Determine the [x, y] coordinate at the center of the cell enclosing the given text.  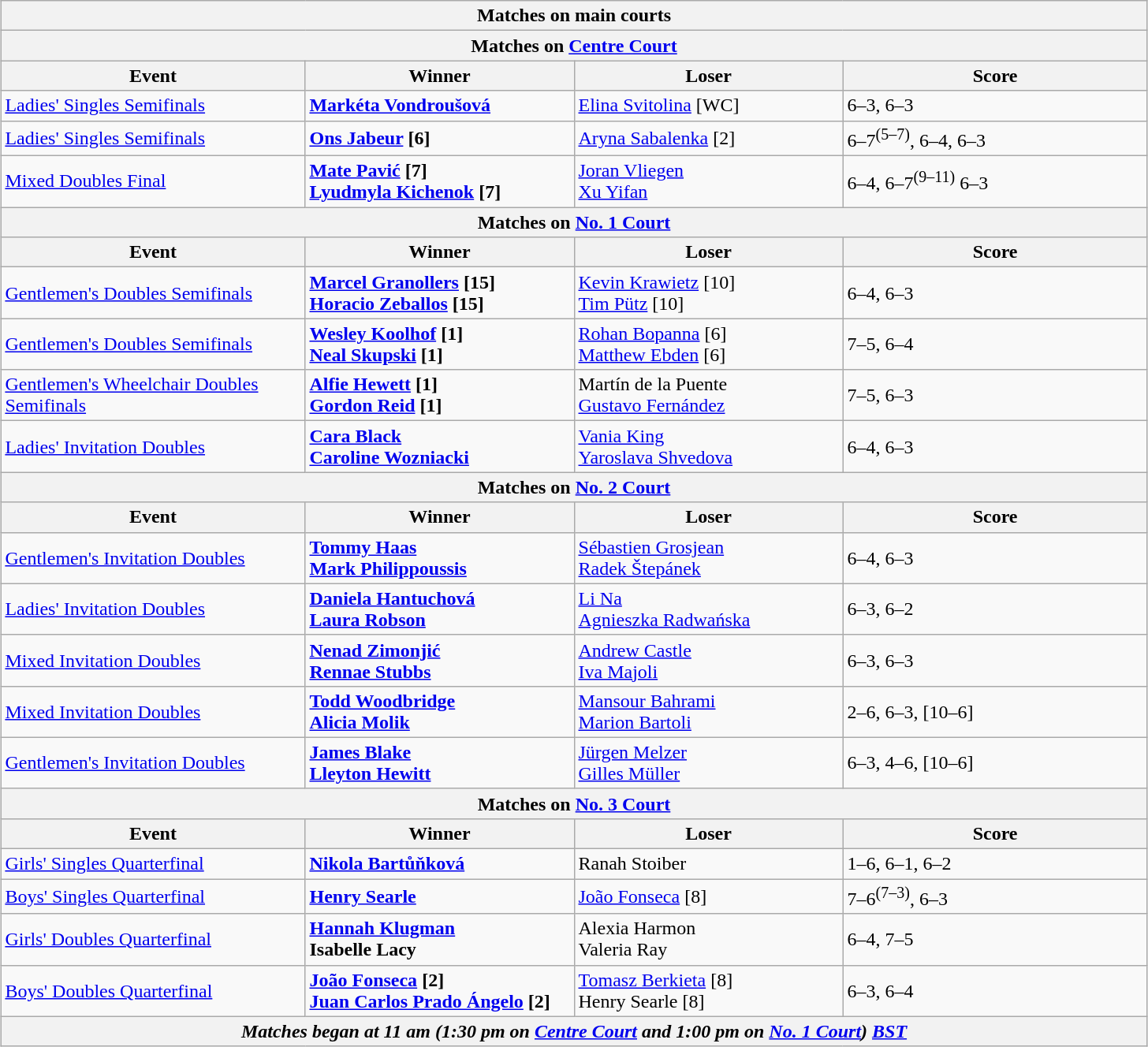
Ons Jabeur [6] [440, 139]
1–6, 6–1, 6–2 [995, 864]
6–3, 4–6, [10–6] [995, 763]
Aryna Sabalenka [2] [708, 139]
6–3, 6–2 [995, 609]
Hannah Klugman Isabelle Lacy [440, 940]
Mixed Doubles Final [153, 181]
Matches on No. 3 Court [574, 803]
Mate Pavić [7] Lyudmyla Kichenok [7] [440, 181]
Alexia Harmon Valeria Ray [708, 940]
Joran Vliegen Xu Yifan [708, 181]
Rohan Bopanna [6] Matthew Ebden [6] [708, 344]
João Fonseca [8] [708, 897]
6–4, 6–7(9–11) 6–3 [995, 181]
6–7(5–7), 6–4, 6–3 [995, 139]
Jürgen Melzer Gilles Müller [708, 763]
Andrew Castle Iva Majoli [708, 661]
Matches on No. 2 Court [574, 487]
Markéta Vondroušová [440, 106]
Nenad Zimonjić Rennae Stubbs [440, 661]
Gentlemen's Wheelchair Doubles Semifinals [153, 396]
Elina Svitolina [WC] [708, 106]
Marcel Granollers [15] Horacio Zeballos [15] [440, 293]
Cara Black Caroline Wozniacki [440, 446]
Matches on main courts [574, 16]
Girls' Doubles Quarterfinal [153, 940]
Ranah Stoiber [708, 864]
Todd Woodbridge Alicia Molik [440, 711]
Mansour Bahrami Marion Bartoli [708, 711]
João Fonseca [2] Juan Carlos Prado Ángelo [2] [440, 990]
Sébastien Grosjean Radek Štepánek [708, 558]
6–4, 7–5 [995, 940]
2–6, 6–3, [10–6] [995, 711]
Matches began at 11 am (1:30 pm on Centre Court and 1:00 pm on No. 1 Court) BST [574, 1031]
Henry Searle [440, 897]
Matches on Centre Court [574, 46]
7–5, 6–3 [995, 396]
Martín de la Puente Gustavo Fernández [708, 396]
Nikola Bartůňková [440, 864]
Boys' Doubles Quarterfinal [153, 990]
Matches on No. 1 Court [574, 222]
Tommy Haas Mark Philippoussis [440, 558]
Kevin Krawietz [10] Tim Pütz [10] [708, 293]
Li Na Agnieszka Radwańska [708, 609]
Tomasz Berkieta [8] Henry Searle [8] [708, 990]
Alfie Hewett [1] Gordon Reid [1] [440, 396]
7–6(7–3), 6–3 [995, 897]
Wesley Koolhof [1] Neal Skupski [1] [440, 344]
Girls' Singles Quarterfinal [153, 864]
Daniela Hantuchová Laura Robson [440, 609]
7–5, 6–4 [995, 344]
Boys' Singles Quarterfinal [153, 897]
James Blake Lleyton Hewitt [440, 763]
Vania King Yaroslava Shvedova [708, 446]
6–3, 6–4 [995, 990]
